Determine the [x, y] coordinate at the center of the cell enclosing the given text.  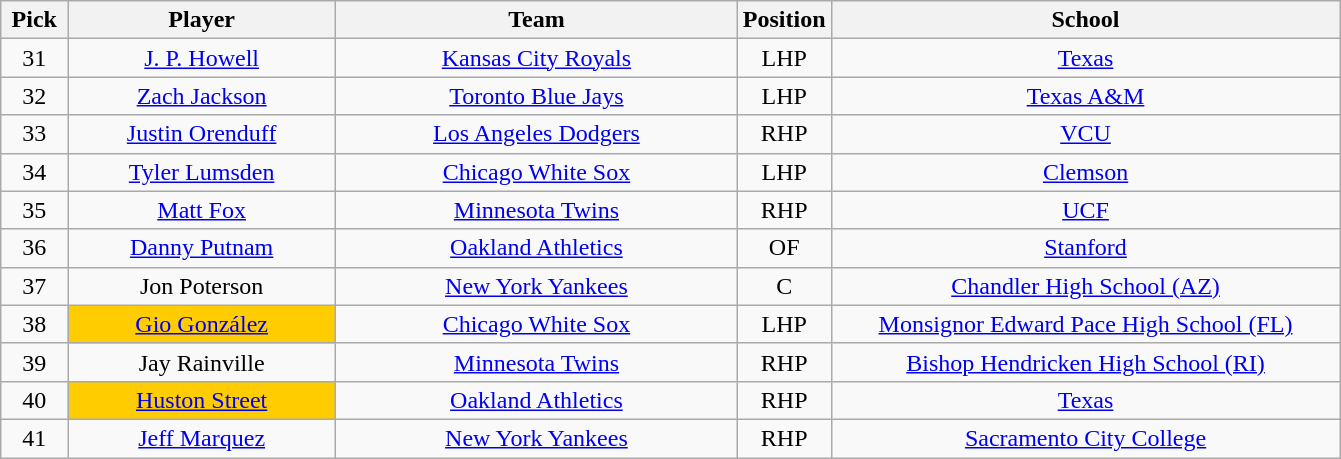
Sacramento City College [1086, 438]
Tyler Lumsden [202, 172]
32 [34, 96]
Los Angeles Dodgers [537, 134]
41 [34, 438]
School [1086, 20]
Jeff Marquez [202, 438]
Kansas City Royals [537, 58]
Justin Orenduff [202, 134]
Position [784, 20]
UCF [1086, 210]
Huston Street [202, 400]
34 [34, 172]
Texas A&M [1086, 96]
39 [34, 362]
Monsignor Edward Pace High School (FL) [1086, 324]
Chandler High School (AZ) [1086, 286]
36 [34, 248]
Clemson [1086, 172]
37 [34, 286]
Player [202, 20]
Zach Jackson [202, 96]
35 [34, 210]
J. P. Howell [202, 58]
Gio González [202, 324]
38 [34, 324]
Toronto Blue Jays [537, 96]
31 [34, 58]
Bishop Hendricken High School (RI) [1086, 362]
Danny Putnam [202, 248]
Pick [34, 20]
OF [784, 248]
Matt Fox [202, 210]
Jay Rainville [202, 362]
VCU [1086, 134]
Stanford [1086, 248]
Jon Poterson [202, 286]
33 [34, 134]
Team [537, 20]
C [784, 286]
40 [34, 400]
